Return (x, y) of the center of cell containing provided text 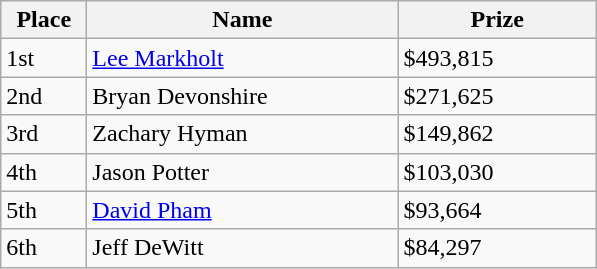
$93,664 (498, 210)
$103,030 (498, 172)
Prize (498, 20)
Lee Markholt (242, 58)
Jason Potter (242, 172)
Place (44, 20)
1st (44, 58)
$271,625 (498, 96)
4th (44, 172)
$149,862 (498, 134)
2nd (44, 96)
5th (44, 210)
David Pham (242, 210)
Bryan Devonshire (242, 96)
$493,815 (498, 58)
$84,297 (498, 248)
3rd (44, 134)
6th (44, 248)
Jeff DeWitt (242, 248)
Zachary Hyman (242, 134)
Name (242, 20)
